Return the (X, Y) coordinate for the center point of the cell that contains the specified text.  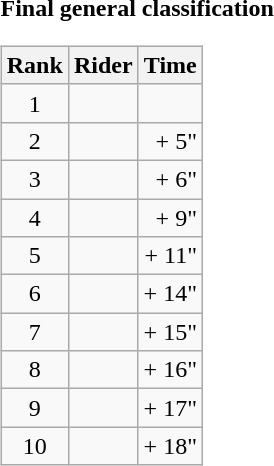
+ 17" (170, 408)
+ 6" (170, 179)
2 (34, 141)
9 (34, 408)
7 (34, 332)
+ 16" (170, 370)
Rank (34, 65)
6 (34, 294)
+ 5" (170, 141)
Time (170, 65)
4 (34, 217)
Rider (103, 65)
1 (34, 103)
+ 11" (170, 256)
+ 14" (170, 294)
3 (34, 179)
5 (34, 256)
+ 15" (170, 332)
8 (34, 370)
+ 9" (170, 217)
+ 18" (170, 446)
10 (34, 446)
